Scan for the cell matching the given text and deliver its (X, Y) coordinate at center. 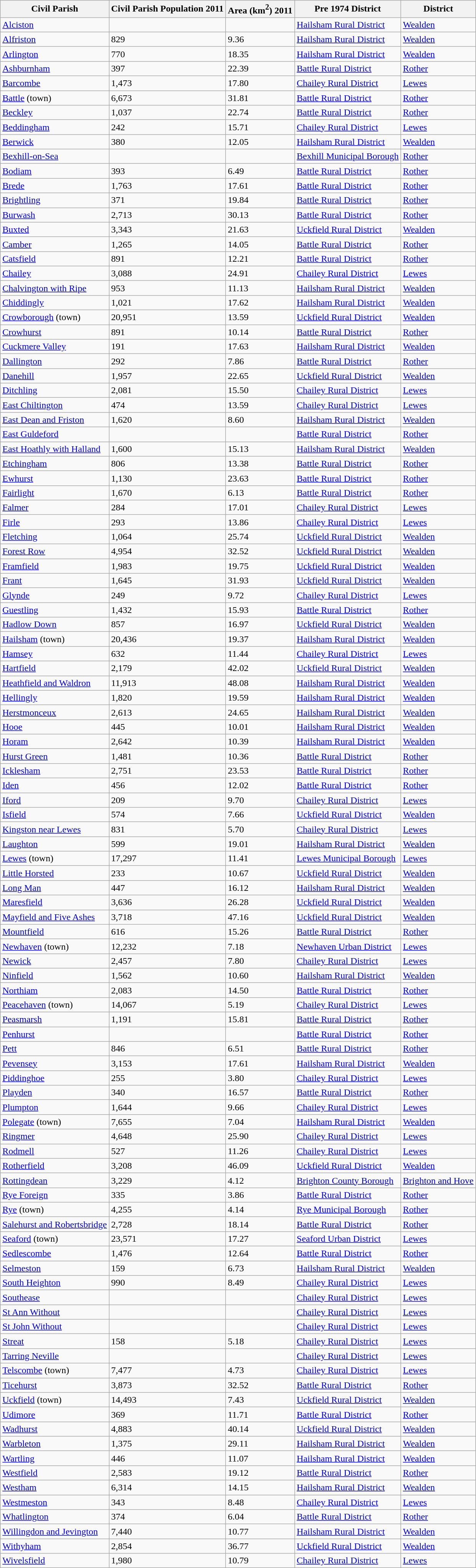
19.12 (260, 1473)
Mayfield and Five Ashes (55, 917)
Newhaven (town) (55, 946)
9.36 (260, 39)
3,636 (168, 902)
158 (168, 1341)
6,673 (168, 98)
7.86 (260, 361)
4.73 (260, 1370)
Danehill (55, 376)
Sedlescombe (55, 1254)
15.50 (260, 390)
St Ann Without (55, 1312)
Brighton County Borough (348, 1180)
Ticehurst (55, 1385)
1,980 (168, 1561)
Peasmarsh (55, 1020)
3.86 (260, 1195)
17.27 (260, 1239)
191 (168, 347)
Pevensey (55, 1063)
5.19 (260, 1005)
16.57 (260, 1093)
10.14 (260, 332)
17,297 (168, 859)
7.43 (260, 1400)
Rottingdean (55, 1180)
4.12 (260, 1180)
Hooe (55, 727)
Newhaven Urban District (348, 946)
445 (168, 727)
Fairlight (55, 493)
242 (168, 127)
Tarring Neville (55, 1356)
7,655 (168, 1122)
11.07 (260, 1458)
Hamsey (55, 654)
Penhurst (55, 1034)
159 (168, 1268)
10.60 (260, 975)
Cuckmere Valley (55, 347)
Southease (55, 1297)
255 (168, 1078)
397 (168, 68)
4,954 (168, 551)
1,021 (168, 302)
Ashburnham (55, 68)
15.71 (260, 127)
9.70 (260, 800)
14.50 (260, 990)
Telscombe (town) (55, 1370)
17.63 (260, 347)
3,343 (168, 229)
4,255 (168, 1209)
8.60 (260, 420)
Ninfield (55, 975)
1,620 (168, 420)
Hadlow Down (55, 625)
474 (168, 405)
599 (168, 844)
Pett (55, 1049)
4.14 (260, 1209)
14.15 (260, 1488)
Horam (55, 741)
Crowhurst (55, 332)
Playden (55, 1093)
Withyham (55, 1546)
12.02 (260, 786)
7,477 (168, 1370)
3,873 (168, 1385)
Arlington (55, 54)
393 (168, 171)
6.49 (260, 171)
Warbleton (55, 1443)
22.74 (260, 113)
1,375 (168, 1443)
25.90 (260, 1136)
1,670 (168, 493)
Fletching (55, 537)
Brede (55, 186)
14,067 (168, 1005)
1,432 (168, 610)
40.14 (260, 1429)
Rotherfield (55, 1166)
249 (168, 595)
10.36 (260, 756)
Isfield (55, 815)
770 (168, 54)
Guestling (55, 610)
19.37 (260, 639)
11.13 (260, 288)
10.39 (260, 741)
2,083 (168, 990)
6.51 (260, 1049)
2,751 (168, 771)
Hurst Green (55, 756)
2,583 (168, 1473)
17.80 (260, 83)
16.97 (260, 625)
St John Without (55, 1327)
Beddingham (55, 127)
233 (168, 873)
Westfield (55, 1473)
23.63 (260, 478)
46.09 (260, 1166)
806 (168, 463)
2,713 (168, 215)
9.72 (260, 595)
1,957 (168, 376)
2,854 (168, 1546)
16.12 (260, 888)
14.05 (260, 244)
3,153 (168, 1063)
Chiddingly (55, 302)
1,064 (168, 537)
Crowborough (town) (55, 317)
846 (168, 1049)
19.01 (260, 844)
Framfield (55, 566)
Little Horsted (55, 873)
Bexhill-on-Sea (55, 156)
292 (168, 361)
1,473 (168, 83)
25.74 (260, 537)
Piddinghoe (55, 1078)
17.01 (260, 507)
7.80 (260, 961)
371 (168, 200)
47.16 (260, 917)
Polegate (town) (55, 1122)
Area (km2) 2011 (260, 9)
Rodmell (55, 1151)
1,191 (168, 1020)
Lewes Municipal Borough (348, 859)
10.79 (260, 1561)
456 (168, 786)
Rye Municipal Borough (348, 1209)
Newick (55, 961)
Dallington (55, 361)
East Guldeford (55, 434)
527 (168, 1151)
19.75 (260, 566)
Uckfield (town) (55, 1400)
5.70 (260, 829)
Selmeston (55, 1268)
632 (168, 654)
30.13 (260, 215)
335 (168, 1195)
447 (168, 888)
343 (168, 1502)
13.38 (260, 463)
Catsfield (55, 259)
831 (168, 829)
12,232 (168, 946)
Chalvington with Ripe (55, 288)
1,130 (168, 478)
990 (168, 1283)
857 (168, 625)
8.49 (260, 1283)
23,571 (168, 1239)
Laughton (55, 844)
10.77 (260, 1531)
293 (168, 522)
Icklesham (55, 771)
48.08 (260, 683)
6.73 (260, 1268)
10.67 (260, 873)
Firle (55, 522)
15.93 (260, 610)
Whatlington (55, 1517)
Hartfield (55, 668)
Battle (town) (55, 98)
1,983 (168, 566)
6.13 (260, 493)
Peacehaven (town) (55, 1005)
Heathfield and Waldron (55, 683)
Northiam (55, 990)
20,951 (168, 317)
29.11 (260, 1443)
Alciston (55, 25)
15.26 (260, 932)
3,718 (168, 917)
Salehurst and Robertsbridge (55, 1224)
42.02 (260, 668)
1,037 (168, 113)
24.65 (260, 712)
Burwash (55, 215)
Wadhurst (55, 1429)
Civil Parish Population 2011 (168, 9)
21.63 (260, 229)
26.28 (260, 902)
Herstmonceux (55, 712)
Rye (town) (55, 1209)
Bexhill Municipal Borough (348, 156)
11,913 (168, 683)
Long Man (55, 888)
284 (168, 507)
Etchingham (55, 463)
5.18 (260, 1341)
8.48 (260, 1502)
Ewhurst (55, 478)
Brightling (55, 200)
2,728 (168, 1224)
1,644 (168, 1107)
13.86 (260, 522)
1,481 (168, 756)
Hellingly (55, 698)
Frant (55, 581)
Streat (55, 1341)
Willingdon and Jevington (55, 1531)
Maresfield (55, 902)
11.41 (260, 859)
7.66 (260, 815)
369 (168, 1414)
18.35 (260, 54)
6,314 (168, 1488)
Seaford (town) (55, 1239)
East Hoathly with Halland (55, 449)
953 (168, 288)
18.14 (260, 1224)
3,208 (168, 1166)
7,440 (168, 1531)
574 (168, 815)
Berwick (55, 142)
3,088 (168, 273)
1,763 (168, 186)
36.77 (260, 1546)
Kingston near Lewes (55, 829)
Civil Parish (55, 9)
Seaford Urban District (348, 1239)
4,648 (168, 1136)
2,179 (168, 668)
11.44 (260, 654)
Ringmer (55, 1136)
31.93 (260, 581)
380 (168, 142)
Wartling (55, 1458)
3.80 (260, 1078)
3,229 (168, 1180)
22.39 (260, 68)
Plumpton (55, 1107)
Ditchling (55, 390)
Chailey (55, 273)
829 (168, 39)
1,476 (168, 1254)
9.66 (260, 1107)
2,457 (168, 961)
11.71 (260, 1414)
20,436 (168, 639)
10.01 (260, 727)
22.65 (260, 376)
7.18 (260, 946)
Lewes (town) (55, 859)
East Chiltington (55, 405)
Glynde (55, 595)
Pre 1974 District (348, 9)
Iford (55, 800)
1,265 (168, 244)
14,493 (168, 1400)
Udimore (55, 1414)
South Heighton (55, 1283)
Iden (55, 786)
1,645 (168, 581)
15.81 (260, 1020)
Mountfield (55, 932)
Brighton and Hove (438, 1180)
Camber (55, 244)
616 (168, 932)
17.62 (260, 302)
446 (168, 1458)
2,642 (168, 741)
Buxted (55, 229)
31.81 (260, 98)
374 (168, 1517)
12.64 (260, 1254)
340 (168, 1093)
12.05 (260, 142)
7.04 (260, 1122)
1,600 (168, 449)
19.59 (260, 698)
Falmer (55, 507)
1,562 (168, 975)
12.21 (260, 259)
4,883 (168, 1429)
1,820 (168, 698)
Hailsham (town) (55, 639)
24.91 (260, 273)
Wivelsfield (55, 1561)
2,613 (168, 712)
19.84 (260, 200)
6.04 (260, 1517)
Westmeston (55, 1502)
Forest Row (55, 551)
Bodiam (55, 171)
11.26 (260, 1151)
Westham (55, 1488)
East Dean and Friston (55, 420)
23.53 (260, 771)
Barcombe (55, 83)
Alfriston (55, 39)
Rye Foreign (55, 1195)
209 (168, 800)
District (438, 9)
15.13 (260, 449)
2,081 (168, 390)
Beckley (55, 113)
